Provide the (X, Y) coordinate of the cell's center where the given text is located.  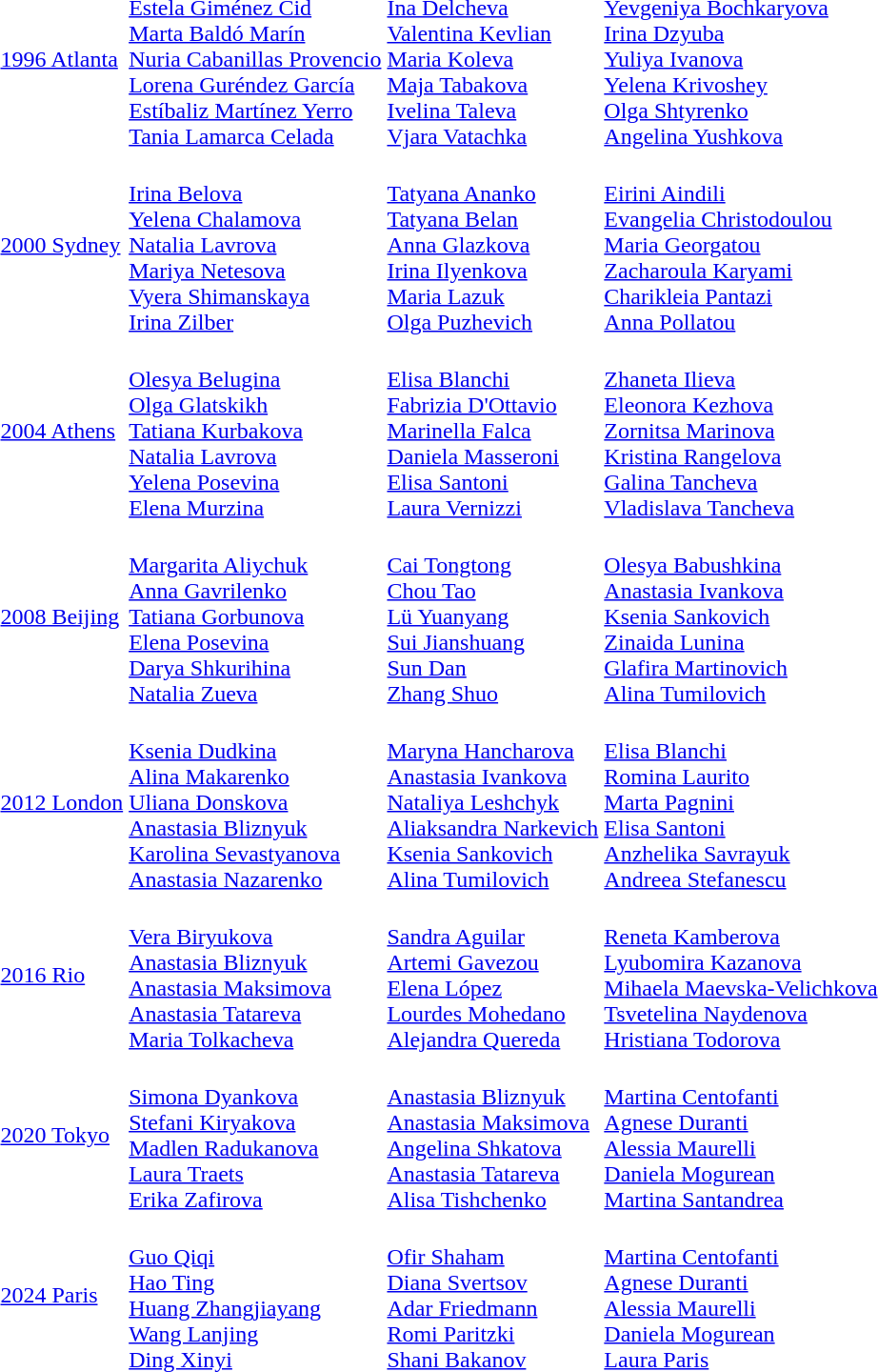
Anastasia BliznyukAnastasia MaksimovaAngelina ShkatovaAnastasia TatarevaAlisa Tishchenko (493, 1136)
Maryna HancharovaAnastasia IvankovaNataliya Leshchyk Aliaksandra NarkevichKsenia SankovichAlina Tumilovich (493, 802)
Cai TongtongChou TaoLü YuanyangSui JianshuangSun DanZhang Shuo (493, 616)
Vera BiryukovaAnastasia BliznyukAnastasia MaksimovaAnastasia TatarevaMaria Tolkacheva (255, 976)
Olesya BeluginaOlga GlatskikhTatiana KurbakovaNatalia LavrovaYelena PosevinaElena Murzina (255, 431)
Simona DyankovaStefani KiryakovaMadlen RadukanovaLaura TraetsErika Zafirova (255, 1136)
Margarita AliychukAnna GavrilenkoTatiana GorbunovaElena PosevinaDarya ShkurihinaNatalia Zueva (255, 616)
Ksenia DudkinaAlina MakarenkoUliana DonskovaAnastasia BliznyukKarolina SevastyanovaAnastasia Nazarenko (255, 802)
Irina BelovaYelena ChalamovaNatalia LavrovaMariya NetesovaVyera ShimanskayaIrina Zilber (255, 245)
Tatyana AnankoTatyana BelanAnna GlazkovaIrina IlyenkovaMaria LazukOlga Puzhevich (493, 245)
Elisa BlanchiFabrizia D'OttavioMarinella FalcaDaniela MasseroniElisa SantoniLaura Vernizzi (493, 431)
Sandra AguilarArtemi GavezouElena LópezLourdes MohedanoAlejandra Quereda (493, 976)
